Return (x, y) of the center of cell containing provided text 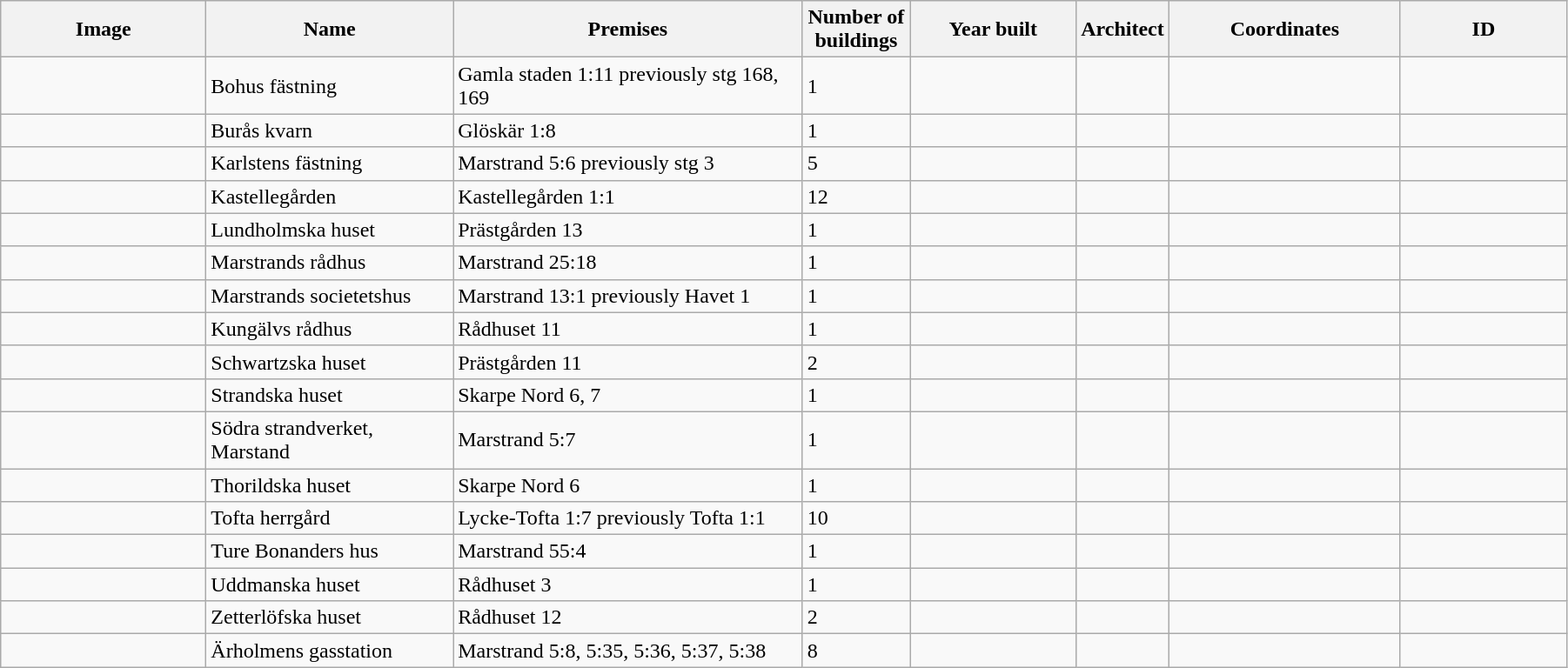
Prästgården 11 (628, 362)
12 (856, 197)
Burås kvarn (330, 130)
Prästgården 13 (628, 230)
Gamla staden 1:11 previously stg 168, 169 (628, 85)
Schwartzska huset (330, 362)
Tofta herrgård (330, 518)
Premises (628, 30)
Year built (994, 30)
Lundholmska huset (330, 230)
Ture Bonanders hus (330, 551)
8 (856, 651)
Strandska huset (330, 395)
10 (856, 518)
Marstrands societetshus (330, 296)
Bohus fästning (330, 85)
Number ofbuildings (856, 30)
Rådhuset 3 (628, 584)
Architect (1122, 30)
Marstrand 13:1 previously Havet 1 (628, 296)
Södra strandverket, Marstand (330, 440)
Rådhuset 12 (628, 618)
Name (330, 30)
Zetterlöfska huset (330, 618)
Coordinates (1284, 30)
Ärholmens gasstation (330, 651)
Skarpe Nord 6 (628, 484)
Marstrand 5:6 previously stg 3 (628, 164)
Kastellegården (330, 197)
Kungälvs rådhus (330, 329)
Rådhuset 11 (628, 329)
Marstrands rådhus (330, 263)
Skarpe Nord 6, 7 (628, 395)
Karlstens fästning (330, 164)
Glöskär 1:8 (628, 130)
Lycke-Tofta 1:7 previously Tofta 1:1 (628, 518)
Marstrand 25:18 (628, 263)
Image (104, 30)
Marstrand 5:7 (628, 440)
Kastellegården 1:1 (628, 197)
Uddmanska huset (330, 584)
ID (1483, 30)
Marstrand 5:8, 5:35, 5:36, 5:37, 5:38 (628, 651)
Marstrand 55:4 (628, 551)
5 (856, 164)
Thorildska huset (330, 484)
